Search for the cell housing the specified text and yield its (X, Y) center coordinate. 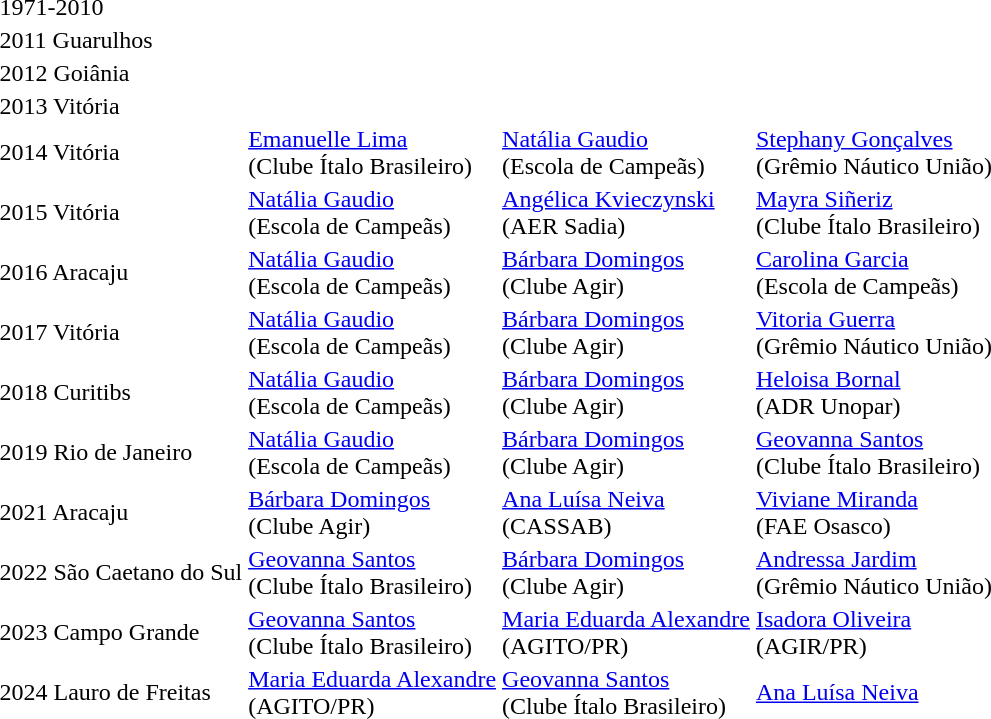
Maria Eduarda Alexandre (AGITO/PR) (626, 632)
Angélica Kvieczynski(AER Sadia) (626, 212)
Emanuelle Lima(Clube Ítalo Brasileiro) (372, 152)
Ana Luísa Neiva(CASSAB) (626, 512)
